Return the [x, y] coordinate for the center point of the cell that contains the specified text.  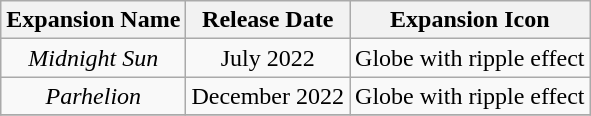
Expansion Icon [470, 20]
July 2022 [268, 58]
Expansion Name [94, 20]
Release Date [268, 20]
Parhelion [94, 96]
Midnight Sun [94, 58]
December 2022 [268, 96]
